Determine the [X, Y] coordinate at the center of the cell enclosing the given text.  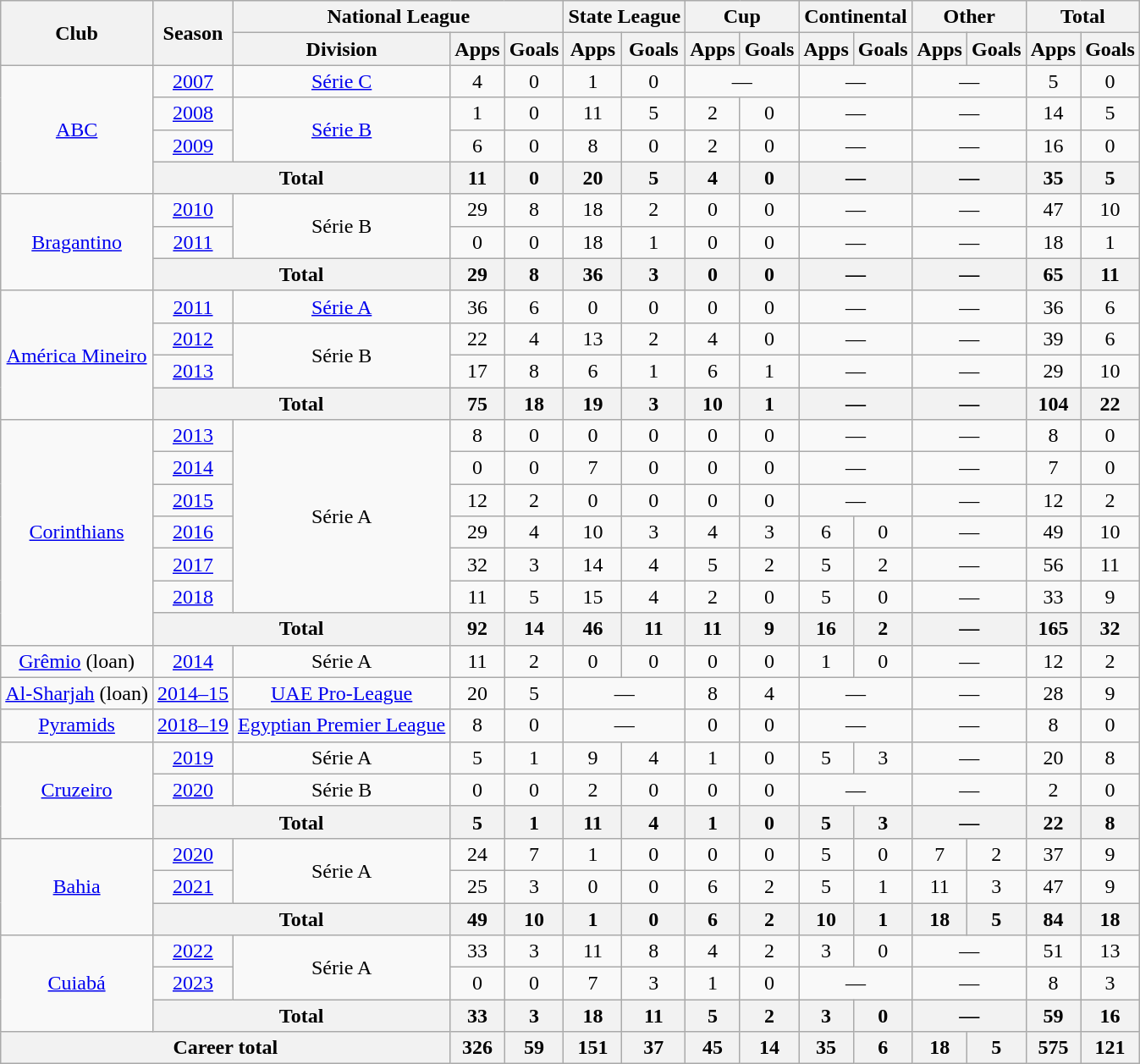
Corinthians [77, 532]
92 [477, 629]
América Mineiro [77, 355]
2021 [193, 886]
19 [592, 404]
104 [1053, 404]
39 [1053, 339]
National League [398, 17]
2019 [193, 758]
2023 [193, 984]
575 [1053, 1048]
84 [1053, 918]
Division [341, 49]
UAE Pro-League [341, 693]
2022 [193, 951]
45 [713, 1048]
2010 [193, 210]
2017 [193, 565]
ABC [77, 130]
2008 [193, 113]
121 [1110, 1048]
15 [592, 597]
65 [1053, 274]
Other [969, 17]
51 [1053, 951]
Bragantino [77, 242]
Grêmio (loan) [77, 661]
Cup [742, 17]
2007 [193, 81]
46 [592, 629]
2012 [193, 339]
151 [592, 1048]
State League [625, 17]
Cruzeiro [77, 790]
Season [193, 33]
2014–15 [193, 693]
17 [477, 371]
Career total [225, 1048]
2018–19 [193, 725]
165 [1053, 629]
Al-Sharjah (loan) [77, 693]
Pyramids [77, 725]
Egyptian Premier League [341, 725]
75 [477, 404]
2018 [193, 597]
326 [477, 1048]
24 [477, 854]
25 [477, 886]
28 [1053, 693]
Cuiabá [77, 984]
Club [77, 33]
Bahia [77, 886]
2016 [193, 532]
2015 [193, 500]
Continental [856, 17]
2009 [193, 146]
56 [1053, 565]
Série C [341, 81]
